Return the (X, Y) coordinate for the center point of the cell that contains the specified text.  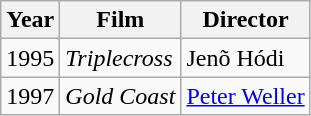
Gold Coast (120, 96)
Triplecross (120, 58)
1997 (30, 96)
Jenõ Hódi (246, 58)
Film (120, 20)
Peter Weller (246, 96)
1995 (30, 58)
Year (30, 20)
Director (246, 20)
